Determine the (x, y) coordinate at the center of the cell enclosing the given text.  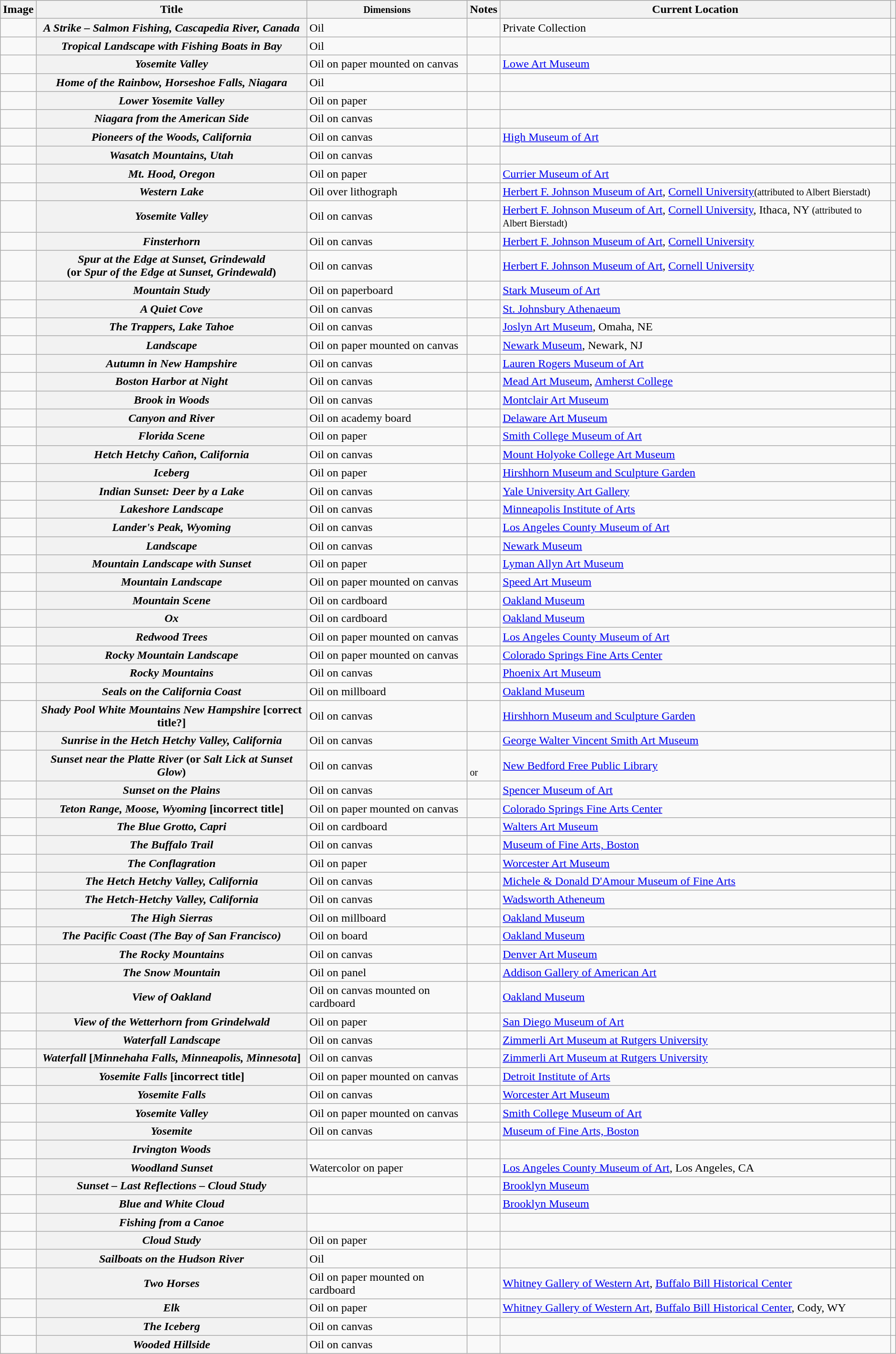
Ox (171, 619)
Blue and White Cloud (171, 1204)
Sunrise in the Hetch Hetchy Valley, California (171, 741)
Yosemite (171, 1131)
Sunset on the Plains (171, 790)
Sailboats on the Hudson River (171, 1259)
Private Collection (695, 28)
Image (18, 10)
Oil on board (387, 936)
View of the Wetterhorn from Grindelwald (171, 1022)
Redwood Trees (171, 637)
Lakeshore Landscape (171, 509)
Brook in Woods (171, 400)
Niagara from the American Side (171, 119)
The Iceberg (171, 1326)
The Rocky Mountains (171, 954)
Rocky Mountains (171, 673)
Wadsworth Atheneum (695, 900)
Spur at the Edge at Sunset, Grindewald(or Spur of the Edge at Sunset, Grindewald) (171, 266)
Denver Art Museum (695, 954)
Current Location (695, 10)
Oil on academy board (387, 418)
Irvington Woods (171, 1149)
Lower Yosemite Valley (171, 101)
Waterfall Landscape (171, 1040)
Oil on paperboard (387, 291)
Newark Museum, Newark, NJ (695, 345)
New Bedford Free Public Library (695, 765)
Watercolor on paper (387, 1168)
The Snow Mountain (171, 972)
Oil over lithograph (387, 192)
Montclair Art Museum (695, 400)
Whitney Gallery of Western Art, Buffalo Bill Historical Center (695, 1283)
Home of the Rainbow, Horseshoe Falls, Niagara (171, 82)
Newark Museum (695, 545)
Oil on paper mounted on cardboard (387, 1283)
Mount Holyoke College Art Museum (695, 454)
Woodland Sunset (171, 1168)
The Conflagration (171, 863)
Mt. Hood, Oregon (171, 173)
George Walter Vincent Smith Art Museum (695, 741)
Herbert F. Johnson Museum of Art, Cornell University(attributed to Albert Bierstadt) (695, 192)
Wasatch Mountains, Utah (171, 155)
Mountain Scene (171, 600)
Mountain Landscape with Sunset (171, 564)
The Buffalo Trail (171, 845)
Hetch Hetchy Cañon, California (171, 454)
Rocky Mountain Landscape (171, 655)
Wooded Hillside (171, 1344)
Michele & Donald D'Amour Museum of Fine Arts (695, 881)
or (483, 765)
Minneapolis Institute of Arts (695, 509)
Walters Art Museum (695, 826)
Canyon and River (171, 418)
Finsterhorn (171, 241)
Lauren Rogers Museum of Art (695, 363)
Lyman Allyn Art Museum (695, 564)
Elk (171, 1308)
Shady Pool White Mountains New Hampshire [correct title?] (171, 716)
Teton Range, Moose, Wyoming [incorrect title] (171, 808)
Indian Sunset: Deer by a Lake (171, 491)
Sunset near the Platte River (or Salt Lick at Sunset Glow) (171, 765)
Herbert F. Johnson Museum of Art, Cornell University, Ithaca, NY (attributed to Albert Bierstadt) (695, 216)
Addison Gallery of American Art (695, 972)
Florida Scene (171, 436)
Boston Harbor at Night (171, 382)
The Hetch Hetchy Valley, California (171, 881)
Whitney Gallery of Western Art, Buffalo Bill Historical Center, Cody, WY (695, 1308)
Delaware Art Museum (695, 418)
Dimensions (387, 10)
Two Horses (171, 1283)
Mead Art Museum, Amherst College (695, 382)
Detroit Institute of Arts (695, 1076)
Pioneers of the Woods, California (171, 137)
Mountain Study (171, 291)
Mountain Landscape (171, 582)
The Blue Grotto, Capri (171, 826)
Lowe Art Museum (695, 64)
Los Angeles County Museum of Art, Los Angeles, CA (695, 1168)
Spencer Museum of Art (695, 790)
Speed Art Museum (695, 582)
Currier Museum of Art (695, 173)
St. Johnsbury Athenaeum (695, 309)
Yosemite Falls (171, 1094)
Sunset – Last Reflections – Cloud Study (171, 1186)
A Strike – Salmon Fishing, Cascapedia River, Canada (171, 28)
A Quiet Cove (171, 309)
Title (171, 10)
High Museum of Art (695, 137)
Waterfall [Minnehaha Falls, Minneapolis, Minnesota] (171, 1058)
Cloud Study (171, 1241)
Oil on panel (387, 972)
Stark Museum of Art (695, 291)
Fishing from a Canoe (171, 1222)
Seals on the California Coast (171, 691)
View of Oakland (171, 997)
Yale University Art Gallery (695, 491)
Tropical Landscape with Fishing Boats in Bay (171, 46)
Western Lake (171, 192)
The Trappers, Lake Tahoe (171, 327)
Iceberg (171, 473)
The Hetch-Hetchy Valley, California (171, 900)
Autumn in New Hampshire (171, 363)
San Diego Museum of Art (695, 1022)
Yosemite Falls [incorrect title] (171, 1076)
Joslyn Art Museum, Omaha, NE (695, 327)
The Pacific Coast (The Bay of San Francisco) (171, 936)
Phoenix Art Museum (695, 673)
Oil on canvas mounted on cardboard (387, 997)
Lander's Peak, Wyoming (171, 527)
Notes (483, 10)
The High Sierras (171, 918)
